Detect which cell encompasses the target text, then output its (x, y) center coordinate. 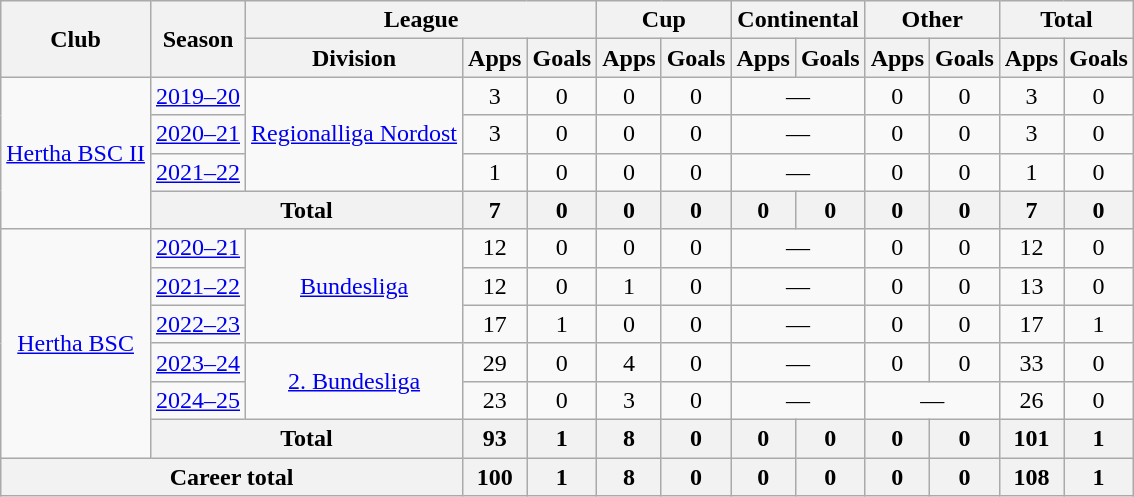
33 (1031, 362)
108 (1031, 477)
100 (495, 477)
Hertha BSC (76, 343)
4 (629, 362)
101 (1031, 438)
29 (495, 362)
Hertha BSC II (76, 153)
26 (1031, 400)
2024–25 (198, 400)
Club (76, 39)
Bundesliga (354, 286)
Season (198, 39)
Career total (232, 477)
League (422, 20)
Regionalliga Nordost (354, 134)
Other (932, 20)
Division (354, 58)
Cup (664, 20)
2022–23 (198, 324)
93 (495, 438)
2023–24 (198, 362)
Continental (798, 20)
2. Bundesliga (354, 381)
13 (1031, 286)
23 (495, 400)
2019–20 (198, 96)
